Provide the (X, Y) coordinate of the cell's center where the given text is located.  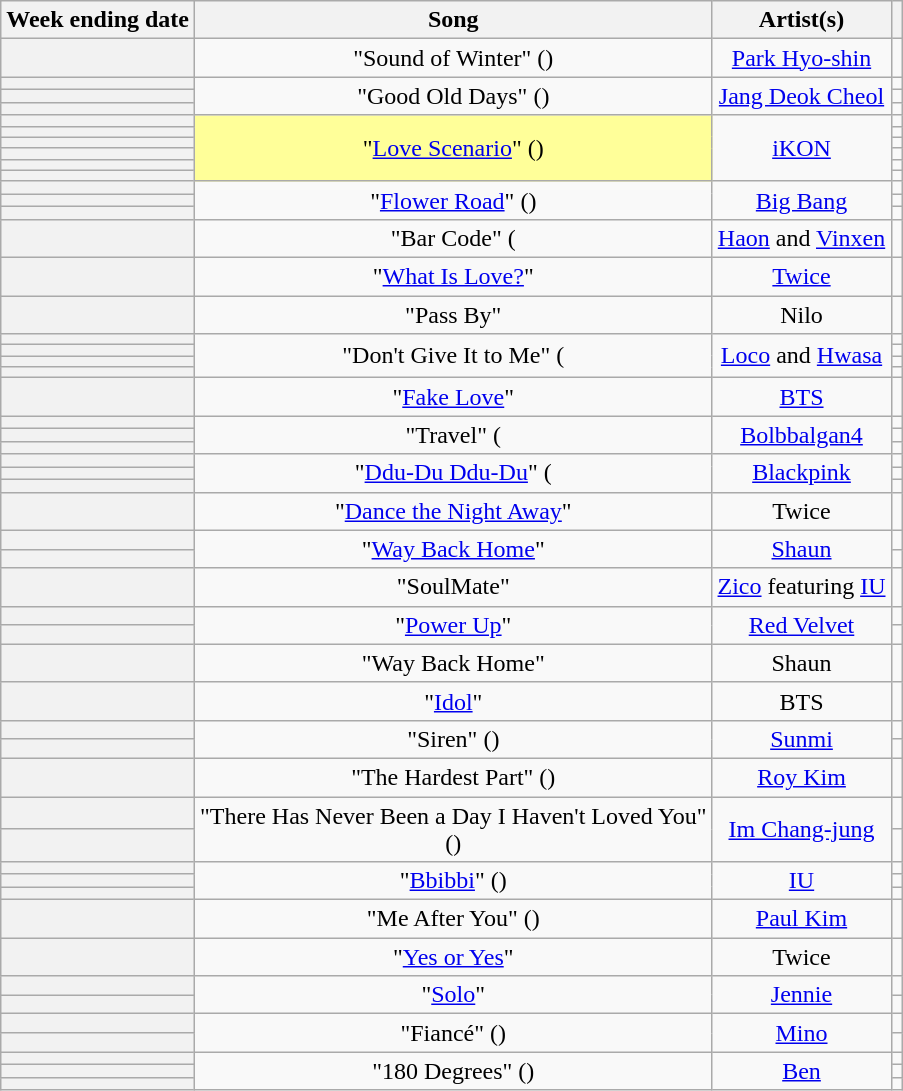
"Bar Code" ( (454, 238)
"Fiancé" () (454, 1033)
Jennie (802, 995)
Roy Kim (802, 777)
Song (454, 20)
"Bbibbi" () (454, 881)
Nilo (802, 315)
"Dance the Night Away" (454, 511)
"Power Up" (454, 625)
"Me After You" () (454, 919)
Loco and Hwasa (802, 356)
Week ending date (98, 20)
Jang Deok Cheol (802, 96)
Bolbbalgan4 (802, 435)
Mino (802, 1033)
"Siren" () (454, 739)
"Travel" ( (454, 435)
Paul Kim (802, 919)
Park Hyo-shin (802, 58)
"Ddu-Du Ddu-Du" ( (454, 473)
"What Is Love?" (454, 276)
IU (802, 881)
"Love Scenario" () (454, 148)
"Don't Give It to Me" ( (454, 356)
Blackpink (802, 473)
Red Velvet (802, 625)
Zico featuring IU (802, 587)
"SoulMate" (454, 587)
Haon and Vinxen (802, 238)
Big Bang (802, 200)
"180 Degrees" () (454, 1071)
"There Has Never Been a Day I Haven't Loved You"() (454, 828)
"Idol" (454, 701)
"The Hardest Part" () (454, 777)
Sunmi (802, 739)
"Flower Road" () (454, 200)
"Fake Love" (454, 397)
iKON (802, 148)
"Sound of Winter" () (454, 58)
"Good Old Days" () (454, 96)
Artist(s) (802, 20)
"Yes or Yes" (454, 957)
Im Chang-jung (802, 828)
Ben (802, 1071)
"Pass By" (454, 315)
"Solo" (454, 995)
